Return (x, y) of the center of cell containing provided text 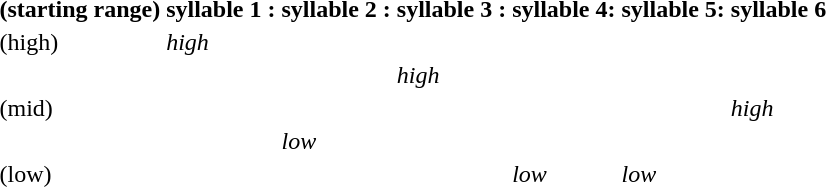
low (336, 141)
